For the text-containing cell, return its midpoint in [x, y] coordinate format. 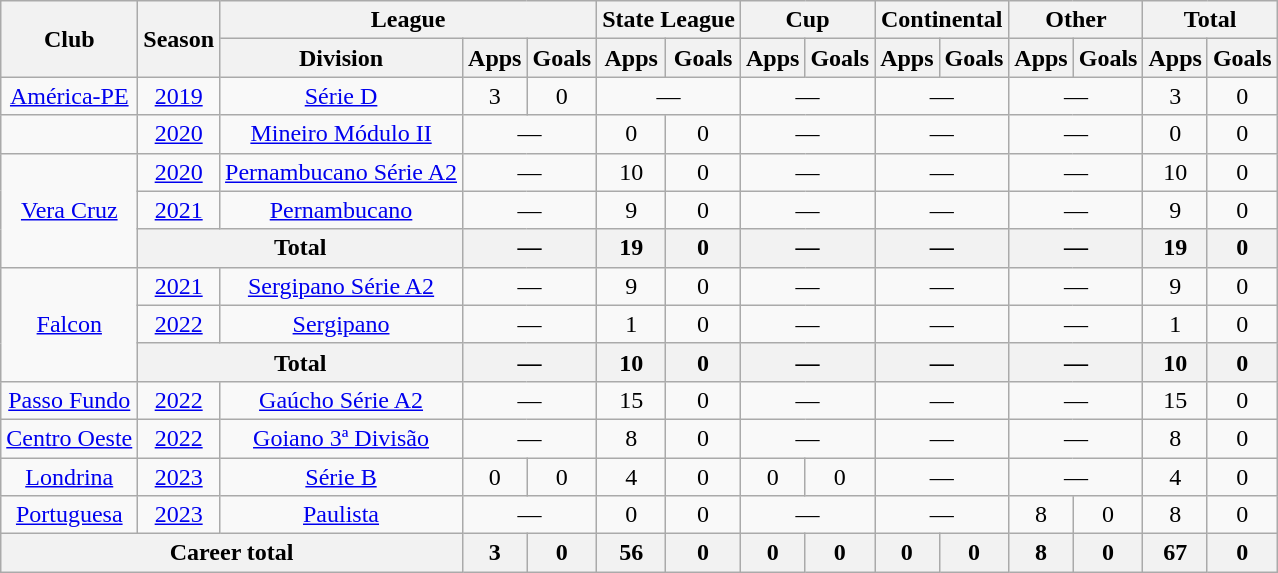
League [408, 20]
Gaúcho Série A2 [342, 400]
Centro Oeste [70, 438]
Pernambucano Série A2 [342, 172]
56 [632, 553]
Série B [342, 477]
Londrina [70, 477]
Vera Cruz [70, 210]
América-PE [70, 96]
Mineiro Módulo II [342, 134]
Passo Fundo [70, 400]
Continental [942, 20]
Career total [232, 553]
Sergipano Série A2 [342, 286]
Club [70, 39]
State League [669, 20]
Season [179, 39]
Paulista [342, 515]
Other [1076, 20]
Goiano 3ª Divisão [342, 438]
Division [342, 58]
Portuguesa [70, 515]
67 [1175, 553]
2019 [179, 96]
Série D [342, 96]
Pernambucano [342, 210]
Sergipano [342, 324]
Falcon [70, 324]
Cup [807, 20]
